For the text-containing cell, return its midpoint in [X, Y] coordinate format. 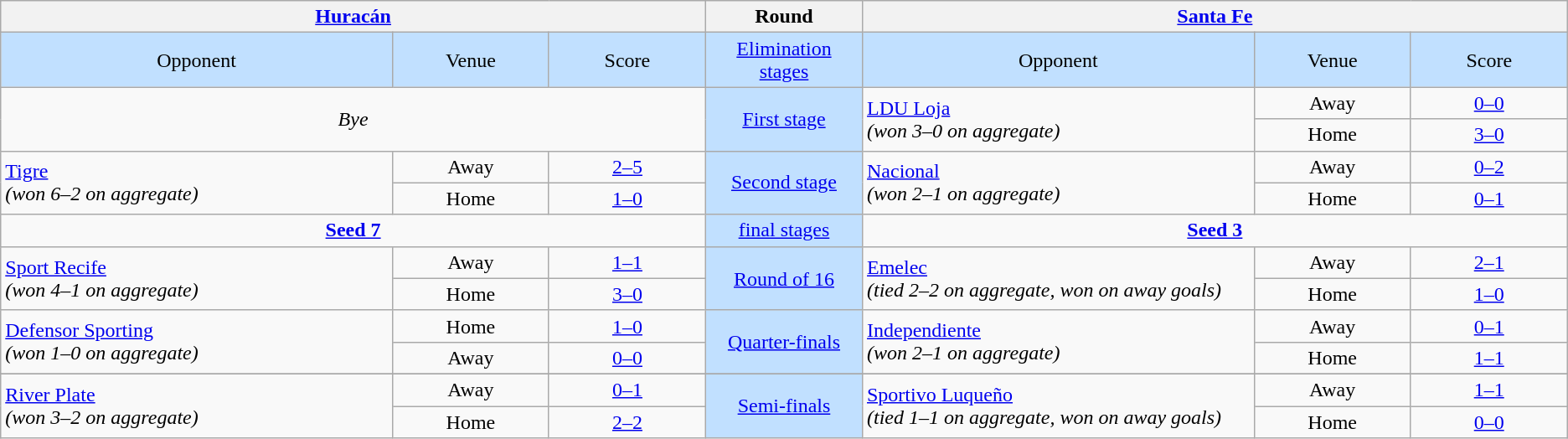
Elimination stages [784, 60]
Sportivo Luqueño(tied 1–1 on aggregate, won on away goals) [1058, 405]
Santa Fe [1215, 17]
Round of 16 [784, 278]
Quarter-finals [784, 342]
final stages [784, 230]
Round [784, 17]
Tigre(won 6–2 on aggregate) [197, 183]
First stage [784, 119]
Emelec(tied 2–2 on aggregate, won on away goals) [1058, 278]
Sport Recife(won 4–1 on aggregate) [197, 278]
Seed 3 [1215, 230]
Bye [353, 119]
2–1 [1489, 262]
2–5 [627, 167]
Defensor Sporting(won 1–0 on aggregate) [197, 342]
Huracán [353, 17]
Semi-finals [784, 405]
River Plate(won 3–2 on aggregate) [197, 405]
Seed 7 [353, 230]
Nacional(won 2–1 on aggregate) [1058, 183]
Second stage [784, 183]
LDU Loja(won 3–0 on aggregate) [1058, 119]
2–2 [627, 421]
0–2 [1489, 167]
Independiente(won 2–1 on aggregate) [1058, 342]
